Find where the given text appears and provide that cell's center as [X, Y] coordinate. 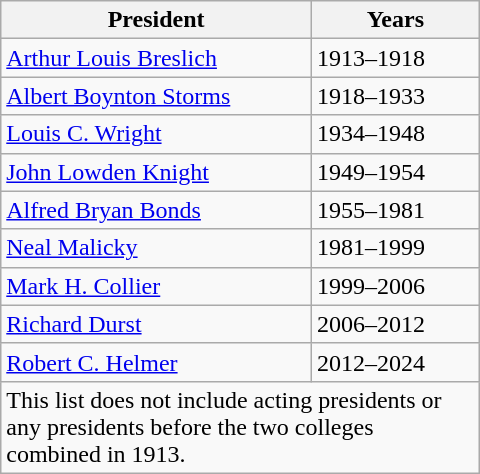
President [156, 20]
2012–2024 [395, 362]
1934–1948 [395, 134]
Mark H. Collier [156, 286]
Richard Durst [156, 324]
1913–1918 [395, 58]
1949–1954 [395, 172]
Robert C. Helmer [156, 362]
1918–1933 [395, 96]
1981–1999 [395, 248]
Alfred Bryan Bonds [156, 210]
Arthur Louis Breslich [156, 58]
2006–2012 [395, 324]
Albert Boynton Storms [156, 96]
Years [395, 20]
Louis C. Wright [156, 134]
1955–1981 [395, 210]
This list does not include acting presidents or any presidents before the two colleges combined in 1913. [240, 427]
Neal Malicky [156, 248]
1999–2006 [395, 286]
John Lowden Knight [156, 172]
